Search for the cell housing the specified text and yield its [x, y] center coordinate. 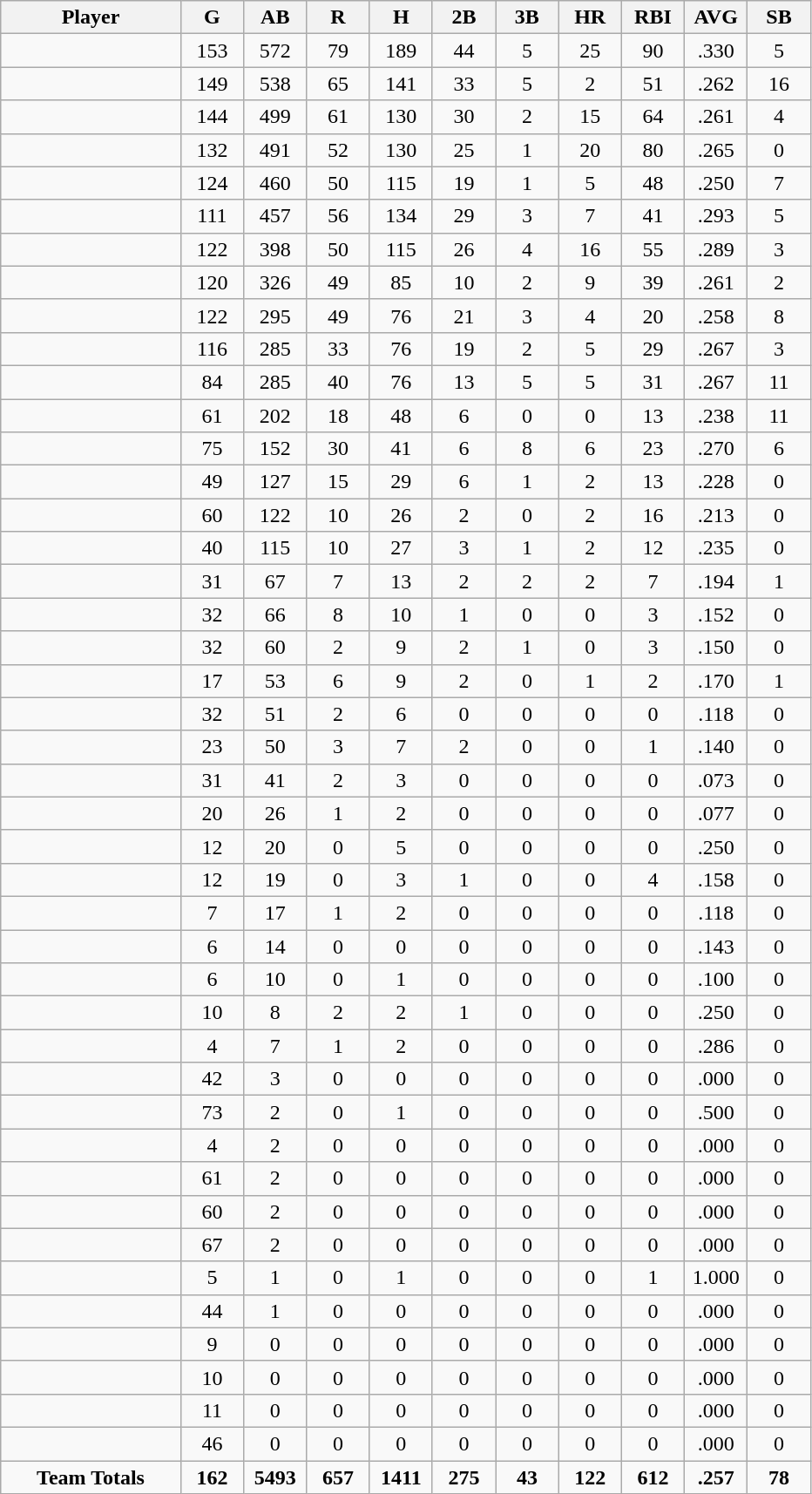
111 [212, 216]
RBI [653, 17]
84 [212, 382]
.073 [716, 780]
.500 [716, 1112]
.077 [716, 813]
116 [212, 349]
398 [275, 249]
56 [338, 216]
80 [653, 150]
Player [91, 17]
572 [275, 51]
14 [275, 946]
162 [212, 1477]
.330 [716, 51]
.150 [716, 648]
141 [401, 84]
.228 [716, 482]
42 [212, 1079]
Team Totals [91, 1477]
65 [338, 84]
27 [401, 548]
.158 [716, 879]
612 [653, 1477]
85 [401, 282]
78 [779, 1477]
.140 [716, 747]
499 [275, 117]
5493 [275, 1477]
79 [338, 51]
457 [275, 216]
189 [401, 51]
134 [401, 216]
HR [590, 17]
66 [275, 615]
R [338, 17]
H [401, 17]
149 [212, 84]
.194 [716, 581]
53 [275, 681]
55 [653, 249]
21 [464, 316]
46 [212, 1443]
.257 [716, 1477]
538 [275, 84]
1.000 [716, 1278]
120 [212, 282]
127 [275, 482]
.286 [716, 1046]
202 [275, 416]
.289 [716, 249]
.258 [716, 316]
.238 [716, 416]
52 [338, 150]
.262 [716, 84]
.170 [716, 681]
43 [527, 1477]
657 [338, 1477]
491 [275, 150]
.100 [716, 980]
.293 [716, 216]
460 [275, 183]
3B [527, 17]
SB [779, 17]
90 [653, 51]
144 [212, 117]
AVG [716, 17]
124 [212, 183]
73 [212, 1112]
.143 [716, 946]
.152 [716, 615]
AB [275, 17]
75 [212, 449]
152 [275, 449]
18 [338, 416]
.265 [716, 150]
326 [275, 282]
132 [212, 150]
.235 [716, 548]
153 [212, 51]
.270 [716, 449]
.213 [716, 515]
1411 [401, 1477]
64 [653, 117]
39 [653, 282]
275 [464, 1477]
2B [464, 17]
G [212, 17]
295 [275, 316]
